Search for the cell housing the specified text and yield its (x, y) center coordinate. 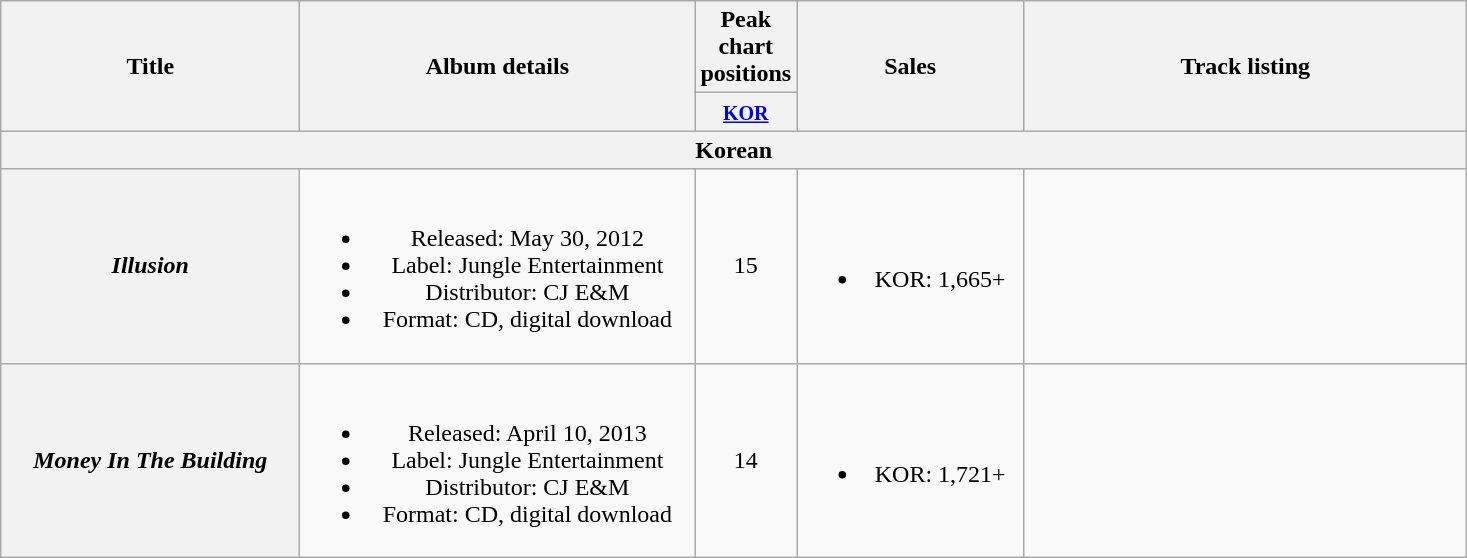
Peak chart positions (746, 47)
14 (746, 460)
Money In The Building (150, 460)
Released: April 10, 2013Label: Jungle EntertainmentDistributor: CJ E&MFormat: CD, digital download (498, 460)
Sales (910, 66)
15 (746, 266)
Released: May 30, 2012Label: Jungle EntertainmentDistributor: CJ E&MFormat: CD, digital download (498, 266)
Korean (734, 150)
Title (150, 66)
Track listing (1246, 66)
KOR: 1,721+ (910, 460)
KOR: 1,665+ (910, 266)
Illusion (150, 266)
KOR (746, 112)
Album details (498, 66)
